Detect which cell encompasses the target text, then output its (x, y) center coordinate. 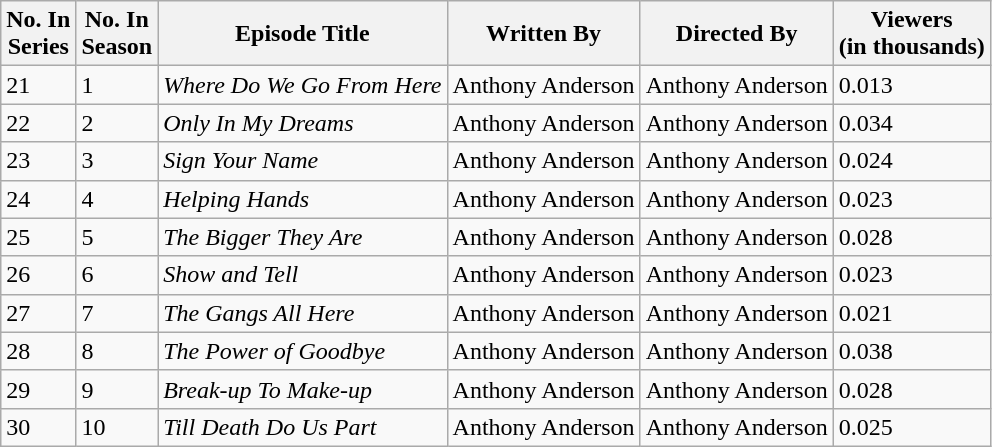
22 (38, 123)
9 (117, 389)
27 (38, 313)
Where Do We Go From Here (302, 85)
6 (117, 275)
Viewers(in thousands) (912, 34)
Written By (544, 34)
4 (117, 199)
Break-up To Make-up (302, 389)
8 (117, 351)
5 (117, 237)
0.013 (912, 85)
0.038 (912, 351)
Episode Title (302, 34)
3 (117, 161)
2 (117, 123)
1 (117, 85)
7 (117, 313)
10 (117, 427)
0.021 (912, 313)
0.034 (912, 123)
21 (38, 85)
0.024 (912, 161)
Show and Tell (302, 275)
Helping Hands (302, 199)
Only In My Dreams (302, 123)
Till Death Do Us Part (302, 427)
0.025 (912, 427)
23 (38, 161)
Sign Your Name (302, 161)
25 (38, 237)
The Gangs All Here (302, 313)
28 (38, 351)
29 (38, 389)
24 (38, 199)
26 (38, 275)
No. InSeries (38, 34)
The Bigger They Are (302, 237)
The Power of Goodbye (302, 351)
30 (38, 427)
No. InSeason (117, 34)
Directed By (736, 34)
